Output the (x, y) coordinate of the center of the cell containing the given text.  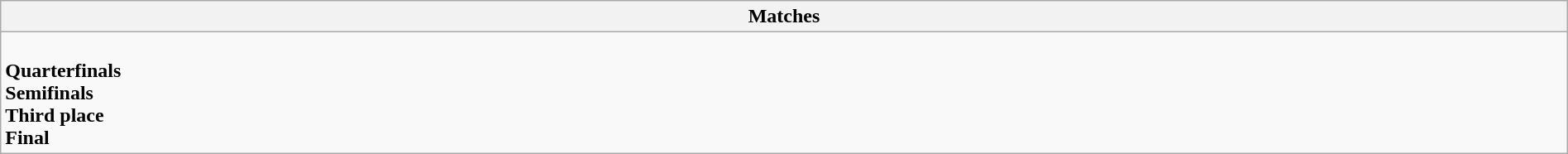
Matches (784, 17)
Quarterfinals Semifinals Third place Final (784, 93)
